From the cell containing the given text, extract its center point as [x, y] coordinate. 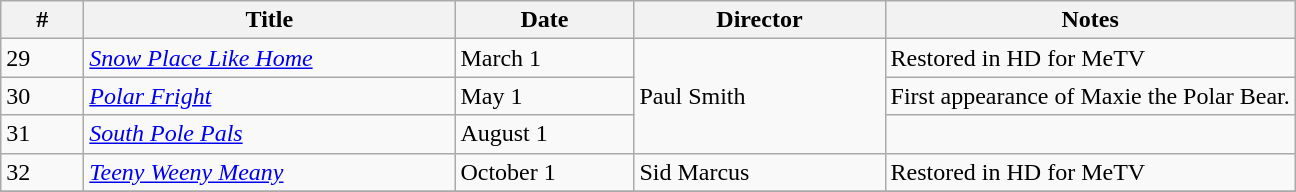
August 1 [544, 134]
Director [760, 20]
October 1 [544, 172]
Polar Fright [270, 96]
31 [42, 134]
# [42, 20]
Paul Smith [760, 96]
32 [42, 172]
Teeny Weeny Meany [270, 172]
South Pole Pals [270, 134]
May 1 [544, 96]
29 [42, 58]
Sid Marcus [760, 172]
Snow Place Like Home [270, 58]
First appearance of Maxie the Polar Bear. [1090, 96]
Notes [1090, 20]
30 [42, 96]
Title [270, 20]
Date [544, 20]
March 1 [544, 58]
